Pinpoint the cell where the given text exists, returning its [X, Y] midpoint coordinate. 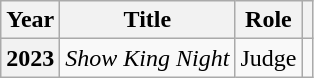
Show King Night [148, 58]
Role [268, 20]
Year [30, 20]
Title [148, 20]
2023 [30, 58]
Judge [268, 58]
